Return the [x, y] coordinate for the center point of the cell that contains the specified text.  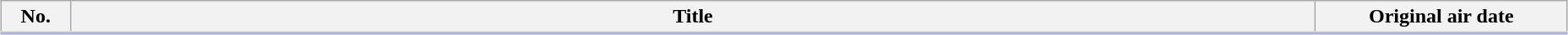
No. [35, 17]
Original air date [1441, 17]
Title [693, 17]
